Detect which cell encompasses the target text, then output its (x, y) center coordinate. 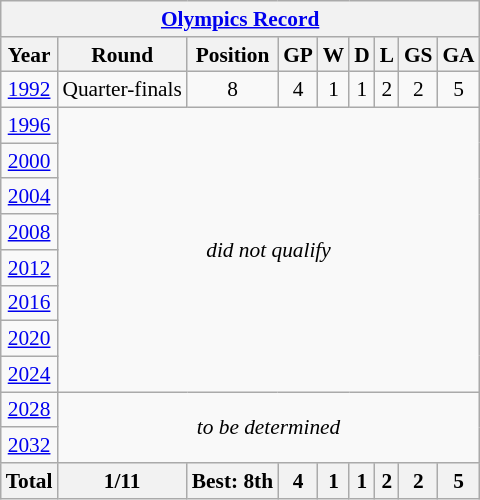
2012 (30, 268)
Total (30, 481)
Quarter-finals (122, 90)
2024 (30, 374)
8 (232, 90)
GS (418, 55)
1/11 (122, 481)
to be determined (268, 428)
did not qualify (268, 250)
GP (298, 55)
Best: 8th (232, 481)
Round (122, 55)
1992 (30, 90)
L (387, 55)
1996 (30, 126)
W (334, 55)
D (362, 55)
Olympics Record (240, 19)
2028 (30, 410)
2016 (30, 303)
Position (232, 55)
GA (458, 55)
Year (30, 55)
2008 (30, 232)
2020 (30, 339)
2000 (30, 161)
2004 (30, 197)
2032 (30, 445)
